Identify which cell holds the provided text, then report its [x, y] central coordinate. 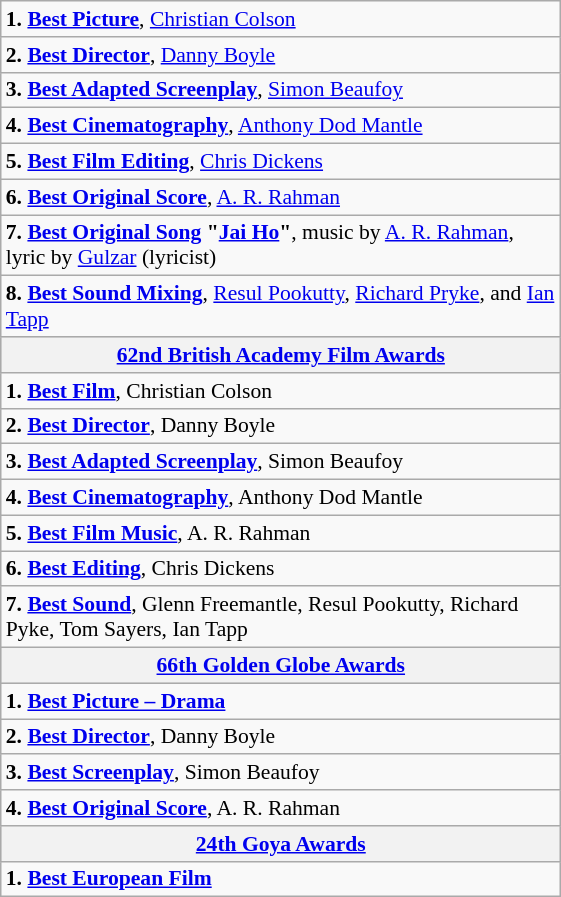
8. Best Sound Mixing, Resul Pookutty, Richard Pryke, and Ian Tapp [281, 306]
24th Goya Awards [281, 844]
1. Best Film, Christian Colson [281, 391]
5. Best Film Music, A. R. Rahman [281, 533]
3. Best Screenplay, Simon Beaufoy [281, 773]
1. Best Picture – Drama [281, 701]
1. Best European Film [281, 879]
7. Best Original Song "Jai Ho", music by A. R. Rahman, lyric by Gulzar (lyricist) [281, 246]
66th Golden Globe Awards [281, 666]
4. Best Original Score, A. R. Rahman [281, 808]
6. Best Original Score, A. R. Rahman [281, 197]
6. Best Editing, Chris Dickens [281, 569]
62nd British Academy Film Awards [281, 355]
7. Best Sound, Glenn Freemantle, Resul Pookutty, Richard Pyke, Tom Sayers, Ian Tapp [281, 618]
5. Best Film Editing, Chris Dickens [281, 162]
1. Best Picture, Christian Colson [281, 19]
